Provide the (X, Y) coordinate of the cell's center where the given text is located.  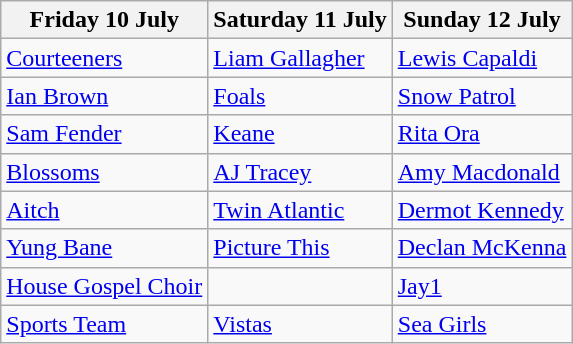
Declan McKenna (482, 248)
Snow Patrol (482, 96)
Rita Ora (482, 134)
Sunday 12 July (482, 20)
Vistas (300, 324)
Ian Brown (104, 96)
Twin Atlantic (300, 210)
Blossoms (104, 172)
Friday 10 July (104, 20)
Amy Macdonald (482, 172)
Foals (300, 96)
Aitch (104, 210)
Picture This (300, 248)
AJ Tracey (300, 172)
Lewis Capaldi (482, 58)
Sports Team (104, 324)
Saturday 11 July (300, 20)
Sam Fender (104, 134)
Dermot Kennedy (482, 210)
Courteeners (104, 58)
Yung Bane (104, 248)
House Gospel Choir (104, 286)
Keane (300, 134)
Sea Girls (482, 324)
Liam Gallagher (300, 58)
Jay1 (482, 286)
